Pinpoint the cell where the given text exists, returning its [X, Y] midpoint coordinate. 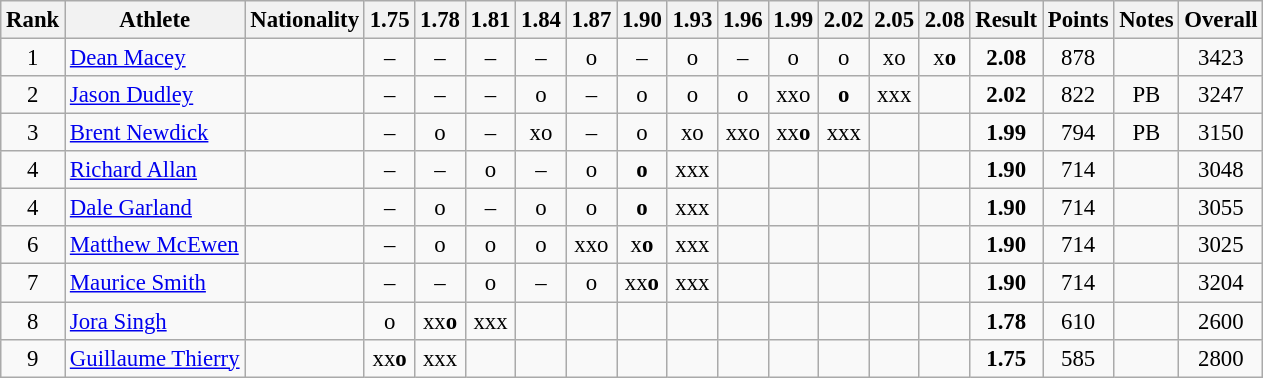
794 [1078, 133]
Points [1078, 20]
Rank [33, 20]
Jora Singh [155, 321]
Matthew McEwen [155, 245]
1.81 [490, 20]
Jason Dudley [155, 95]
1.96 [743, 20]
1.87 [591, 20]
3150 [1221, 133]
2.05 [894, 20]
Brent Newdick [155, 133]
2600 [1221, 321]
2800 [1221, 358]
6 [33, 245]
3204 [1221, 283]
Result [1006, 20]
3423 [1221, 58]
3247 [1221, 95]
7 [33, 283]
Dale Garland [155, 208]
3 [33, 133]
1.93 [692, 20]
3055 [1221, 208]
878 [1078, 58]
1 [33, 58]
8 [33, 321]
Notes [1146, 20]
Nationality [304, 20]
822 [1078, 95]
3025 [1221, 245]
Guillaume Thierry [155, 358]
Dean Macey [155, 58]
Richard Allan [155, 170]
Athlete [155, 20]
Maurice Smith [155, 283]
585 [1078, 358]
610 [1078, 321]
9 [33, 358]
Overall [1221, 20]
3048 [1221, 170]
2 [33, 95]
1.84 [541, 20]
